Detect which cell encompasses the target text, then output its [X, Y] center coordinate. 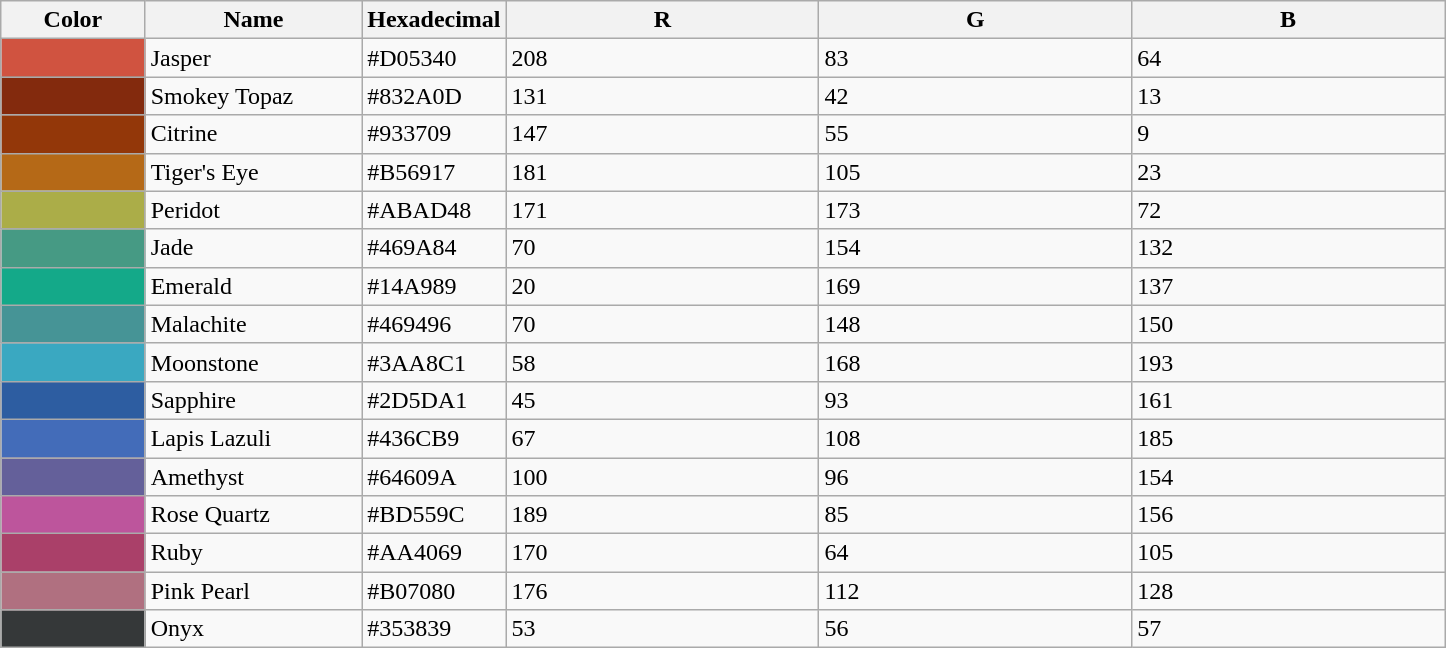
112 [976, 591]
#64609A [434, 477]
169 [976, 286]
85 [976, 515]
137 [1288, 286]
13 [1288, 96]
Lapis Lazuli [254, 438]
Pink Pearl [254, 591]
67 [662, 438]
Malachite [254, 324]
156 [1288, 515]
53 [662, 629]
147 [662, 134]
55 [976, 134]
45 [662, 400]
Jade [254, 248]
Hexadecimal [434, 20]
#436CB9 [434, 438]
168 [976, 362]
131 [662, 96]
23 [1288, 172]
Smokey Topaz [254, 96]
42 [976, 96]
148 [976, 324]
83 [976, 58]
Emerald [254, 286]
Moonstone [254, 362]
#469496 [434, 324]
Sapphire [254, 400]
150 [1288, 324]
161 [1288, 400]
#14A989 [434, 286]
#353839 [434, 629]
#BD559C [434, 515]
Peridot [254, 210]
93 [976, 400]
#ABAD48 [434, 210]
72 [1288, 210]
#AA4069 [434, 553]
171 [662, 210]
B [1288, 20]
#469A84 [434, 248]
Ruby [254, 553]
Name [254, 20]
96 [976, 477]
Tiger's Eye [254, 172]
Color [73, 20]
20 [662, 286]
100 [662, 477]
Amethyst [254, 477]
#832A0D [434, 96]
173 [976, 210]
176 [662, 591]
Onyx [254, 629]
58 [662, 362]
#B07080 [434, 591]
193 [1288, 362]
170 [662, 553]
Citrine [254, 134]
Rose Quartz [254, 515]
128 [1288, 591]
#2D5DA1 [434, 400]
G [976, 20]
108 [976, 438]
181 [662, 172]
132 [1288, 248]
#D05340 [434, 58]
Jasper [254, 58]
57 [1288, 629]
56 [976, 629]
208 [662, 58]
189 [662, 515]
9 [1288, 134]
185 [1288, 438]
R [662, 20]
#B56917 [434, 172]
#933709 [434, 134]
#3AA8C1 [434, 362]
